Pinpoint the cell where the given text exists, returning its (X, Y) midpoint coordinate. 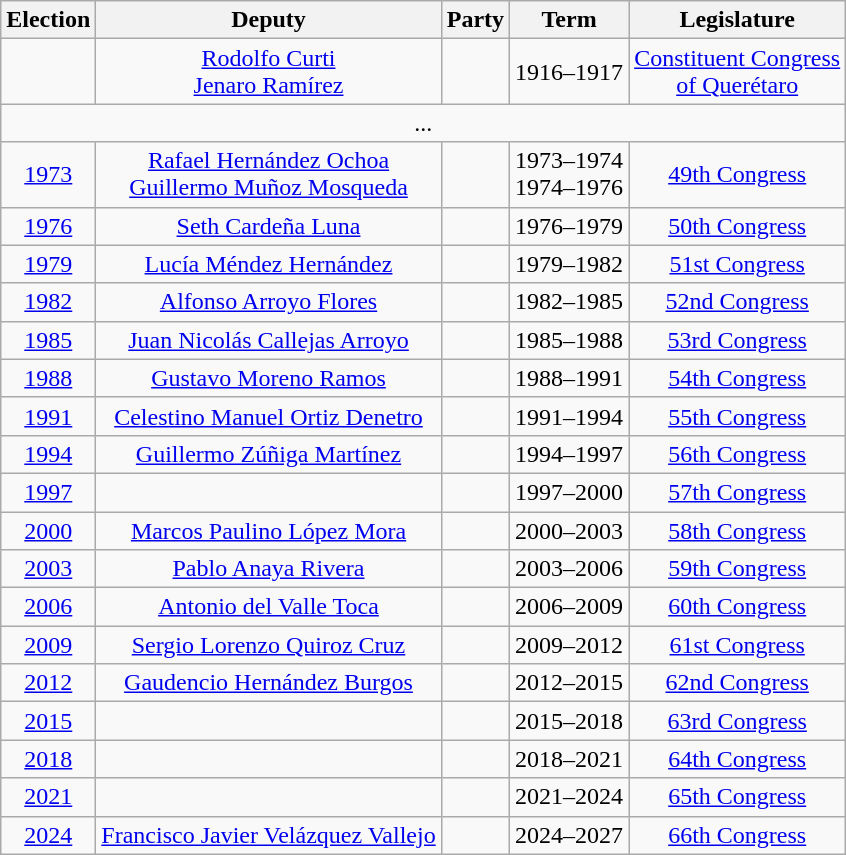
Marcos Paulino López Mora (268, 531)
Sergio Lorenzo Quiroz Cruz (268, 645)
1982–1985 (570, 302)
2024 (48, 835)
1997 (48, 492)
65th Congress (738, 797)
1994–1997 (570, 454)
2015 (48, 721)
Rodolfo CurtiJenaro Ramírez (268, 72)
2009–2012 (570, 645)
Rafael Hernández OchoaGuillermo Muñoz Mosqueda (268, 174)
1985 (48, 340)
64th Congress (738, 759)
1982 (48, 302)
53rd Congress (738, 340)
1994 (48, 454)
1976–1979 (570, 226)
Party (475, 20)
1988–1991 (570, 378)
2003 (48, 569)
2000–2003 (570, 531)
1976 (48, 226)
2021 (48, 797)
Constituent Congressof Querétaro (738, 72)
Juan Nicolás Callejas Arroyo (268, 340)
2021–2024 (570, 797)
66th Congress (738, 835)
Gustavo Moreno Ramos (268, 378)
52nd Congress (738, 302)
Francisco Javier Velázquez Vallejo (268, 835)
Legislature (738, 20)
2000 (48, 531)
56th Congress (738, 454)
Pablo Anaya Rivera (268, 569)
Term (570, 20)
1991 (48, 416)
Seth Cardeña Luna (268, 226)
2015–2018 (570, 721)
Deputy (268, 20)
Guillermo Zúñiga Martínez (268, 454)
1985–1988 (570, 340)
2012–2015 (570, 683)
58th Congress (738, 531)
1988 (48, 378)
2006 (48, 607)
50th Congress (738, 226)
2012 (48, 683)
2003–2006 (570, 569)
1979 (48, 264)
1979–1982 (570, 264)
49th Congress (738, 174)
54th Congress (738, 378)
55th Congress (738, 416)
2018 (48, 759)
2006–2009 (570, 607)
60th Congress (738, 607)
1997–2000 (570, 492)
59th Congress (738, 569)
2018–2021 (570, 759)
... (424, 123)
2024–2027 (570, 835)
Election (48, 20)
62nd Congress (738, 683)
1916–1917 (570, 72)
1991–1994 (570, 416)
Lucía Méndez Hernández (268, 264)
57th Congress (738, 492)
Antonio del Valle Toca (268, 607)
1973 (48, 174)
61st Congress (738, 645)
Alfonso Arroyo Flores (268, 302)
1973–19741974–1976 (570, 174)
Celestino Manuel Ortiz Denetro (268, 416)
2009 (48, 645)
Gaudencio Hernández Burgos (268, 683)
63rd Congress (738, 721)
51st Congress (738, 264)
